Provide the [X, Y] coordinate of the cell's center where the given text is located.  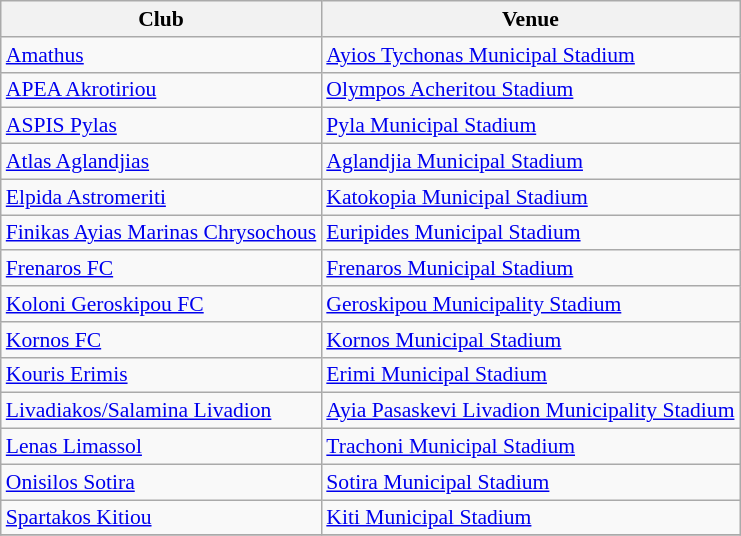
Ayios Tychonas Municipal Stadium [530, 55]
Venue [530, 19]
Trachoni Municipal Stadium [530, 447]
Euripides Municipal Stadium [530, 233]
Spartakos Kitiou [162, 518]
Pyla Municipal Stadium [530, 126]
Geroskipou Municipality Stadium [530, 304]
Koloni Geroskipou FC [162, 304]
Finikas Ayias Marinas Chrysochous [162, 233]
Erimi Municipal Stadium [530, 375]
Kornos Municipal Stadium [530, 340]
Kouris Erimis [162, 375]
Livadiakos/Salamina Livadion [162, 411]
APEA Akrotiriou [162, 90]
Olympos Acheritou Stadium [530, 90]
Frenaros Municipal Stadium [530, 269]
Aglandjia Municipal Stadium [530, 162]
Sotira Municipal Stadium [530, 482]
Frenaros FC [162, 269]
Atlas Aglandjias [162, 162]
Onisilos Sotira [162, 482]
Club [162, 19]
Kiti Municipal Stadium [530, 518]
Katokopia Municipal Stadium [530, 197]
Kornos FC [162, 340]
Elpida Astromeriti [162, 197]
Ayia Pasaskevi Livadion Municipality Stadium [530, 411]
ASPIS Pylas [162, 126]
Lenas Limassol [162, 447]
Amathus [162, 55]
